For the text-containing cell, return its midpoint in [x, y] coordinate format. 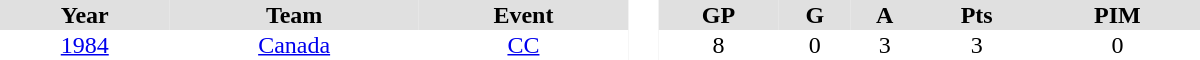
1984 [85, 45]
G [815, 15]
PIM [1118, 15]
Canada [294, 45]
Pts [976, 15]
GP [718, 15]
Team [294, 15]
Year [85, 15]
A [885, 15]
CC [524, 45]
Event [524, 15]
8 [718, 45]
